Provide the (X, Y) coordinate of the cell's center where the given text is located.  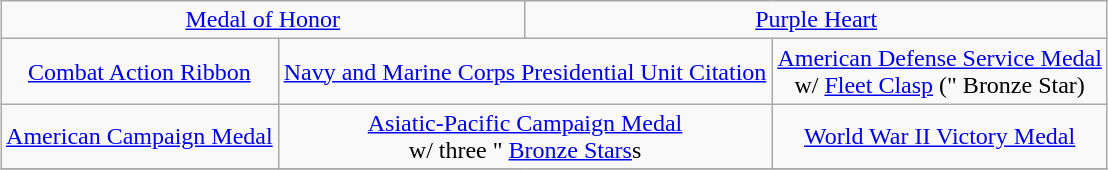
Navy and Marine Corps Presidential Unit Citation (525, 72)
Medal of Honor (263, 20)
Asiatic-Pacific Campaign Medalw/ three " Bronze Starss (525, 136)
Combat Action Ribbon (140, 72)
World War II Victory Medal (940, 136)
American Defense Service Medalw/ Fleet Clasp (" Bronze Star) (940, 72)
Purple Heart (816, 20)
American Campaign Medal (140, 136)
